Find where the given text appears and provide that cell's center as [X, Y] coordinate. 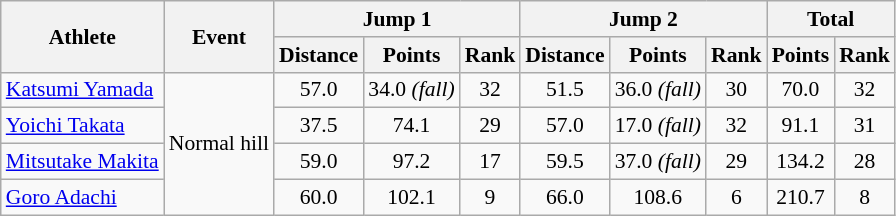
Mitsutake Makita [82, 162]
6 [736, 197]
102.1 [411, 197]
Jump 1 [397, 19]
70.0 [801, 90]
134.2 [801, 162]
Yoichi Takata [82, 126]
59.5 [564, 162]
Jump 2 [643, 19]
210.7 [801, 197]
Total [831, 19]
34.0 (fall) [411, 90]
74.1 [411, 126]
8 [864, 197]
Athlete [82, 36]
Event [219, 36]
17 [490, 162]
108.6 [658, 197]
91.1 [801, 126]
36.0 (fall) [658, 90]
60.0 [318, 197]
30 [736, 90]
9 [490, 197]
51.5 [564, 90]
59.0 [318, 162]
28 [864, 162]
Normal hill [219, 143]
31 [864, 126]
Katsumi Yamada [82, 90]
66.0 [564, 197]
37.5 [318, 126]
37.0 (fall) [658, 162]
97.2 [411, 162]
Goro Adachi [82, 197]
17.0 (fall) [658, 126]
